From the cell containing the given text, extract its center point as (x, y) coordinate. 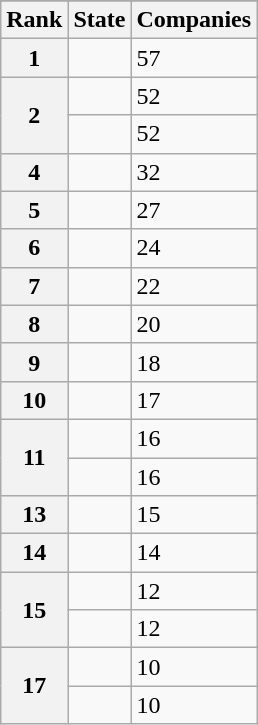
9 (34, 362)
57 (194, 58)
13 (34, 515)
7 (34, 286)
18 (194, 362)
11 (34, 457)
5 (34, 210)
20 (194, 324)
Rank (34, 20)
2 (34, 115)
6 (34, 248)
22 (194, 286)
Companies (194, 20)
27 (194, 210)
State (100, 20)
32 (194, 172)
4 (34, 172)
24 (194, 248)
8 (34, 324)
1 (34, 58)
